Extract the [x, y] coordinate from the center of the cell holding the provided text.  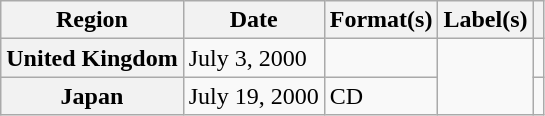
Date [254, 20]
July 3, 2000 [254, 58]
United Kingdom [92, 58]
Label(s) [486, 20]
Format(s) [381, 20]
Japan [92, 96]
CD [381, 96]
July 19, 2000 [254, 96]
Region [92, 20]
